Detect which cell encompasses the target text, then output its (x, y) center coordinate. 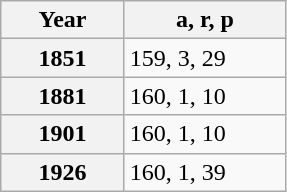
1851 (63, 58)
1926 (63, 172)
1901 (63, 134)
159, 3, 29 (204, 58)
1881 (63, 96)
160, 1, 39 (204, 172)
Year (63, 20)
a, r, p (204, 20)
